Extract the [X, Y] coordinate from the center of the cell holding the provided text.  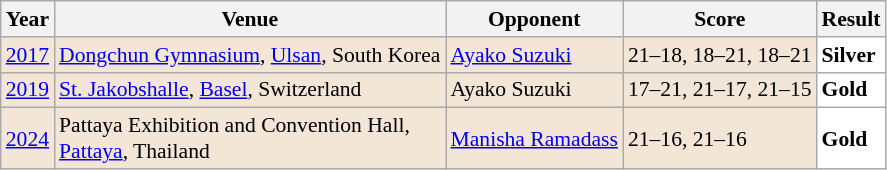
2019 [28, 90]
Manisha Ramadass [534, 138]
2017 [28, 55]
Pattaya Exhibition and Convention Hall,Pattaya, Thailand [250, 138]
St. Jakobshalle, Basel, Switzerland [250, 90]
21–18, 18–21, 18–21 [720, 55]
2024 [28, 138]
17–21, 21–17, 21–15 [720, 90]
21–16, 21–16 [720, 138]
Year [28, 19]
Venue [250, 19]
Score [720, 19]
Opponent [534, 19]
Result [852, 19]
Dongchun Gymnasium, Ulsan, South Korea [250, 55]
Silver [852, 55]
